Detect which cell encompasses the target text, then output its [x, y] center coordinate. 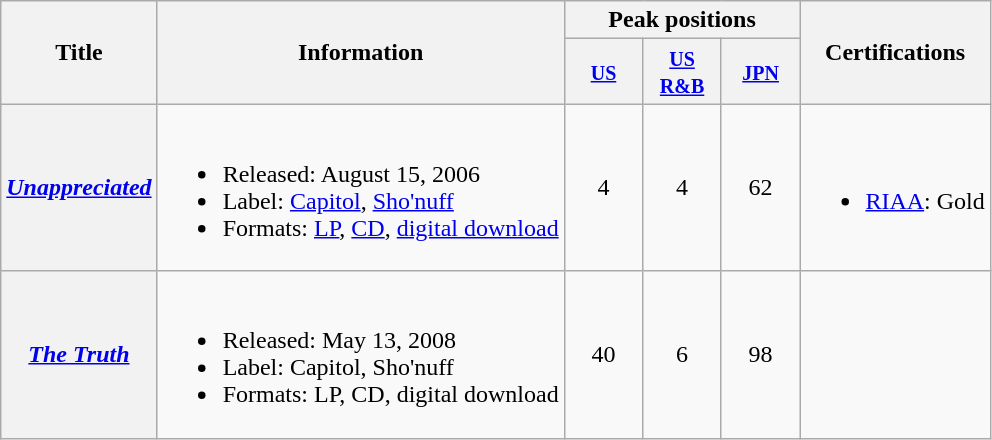
US [604, 72]
Title [79, 52]
The Truth [79, 354]
Released: May 13, 2008Label: Capitol, Sho'nuffFormats: LP, CD, digital download [360, 354]
98 [760, 354]
Peak positions [682, 20]
RIAA: Gold [895, 188]
US R&B [682, 72]
Unappreciated [79, 188]
Certifications [895, 52]
6 [682, 354]
62 [760, 188]
Released: August 15, 2006Label: Capitol, Sho'nuffFormats: LP, CD, digital download [360, 188]
40 [604, 354]
Information [360, 52]
JPN [760, 72]
